Detect which cell encompasses the target text, then output its (X, Y) center coordinate. 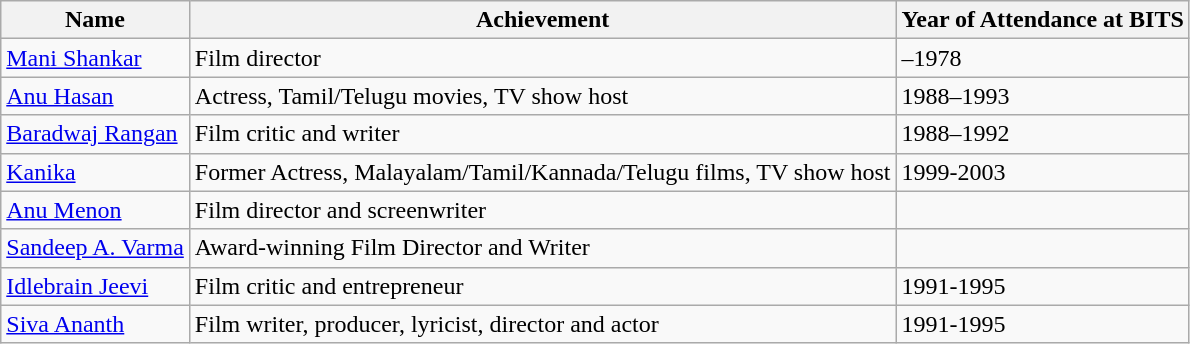
1988–1992 (1042, 134)
Anu Hasan (96, 96)
Name (96, 20)
Film director (542, 58)
Kanika (96, 172)
Sandeep A. Varma (96, 248)
Anu Menon (96, 210)
Film critic and writer (542, 134)
Film writer, producer, lyricist, director and actor (542, 324)
Achievement (542, 20)
Film director and screenwriter (542, 210)
Mani Shankar (96, 58)
Actress, Tamil/Telugu movies, TV show host (542, 96)
–1978 (1042, 58)
Siva Ananth (96, 324)
Award-winning Film Director and Writer (542, 248)
Former Actress, Malayalam/Tamil/Kannada/Telugu films, TV show host (542, 172)
1988–1993 (1042, 96)
Baradwaj Rangan (96, 134)
Film critic and entrepreneur (542, 286)
Idlebrain Jeevi (96, 286)
Year of Attendance at BITS (1042, 20)
1999-2003 (1042, 172)
